Extract the (X, Y) coordinate from the center of the cell holding the provided text.  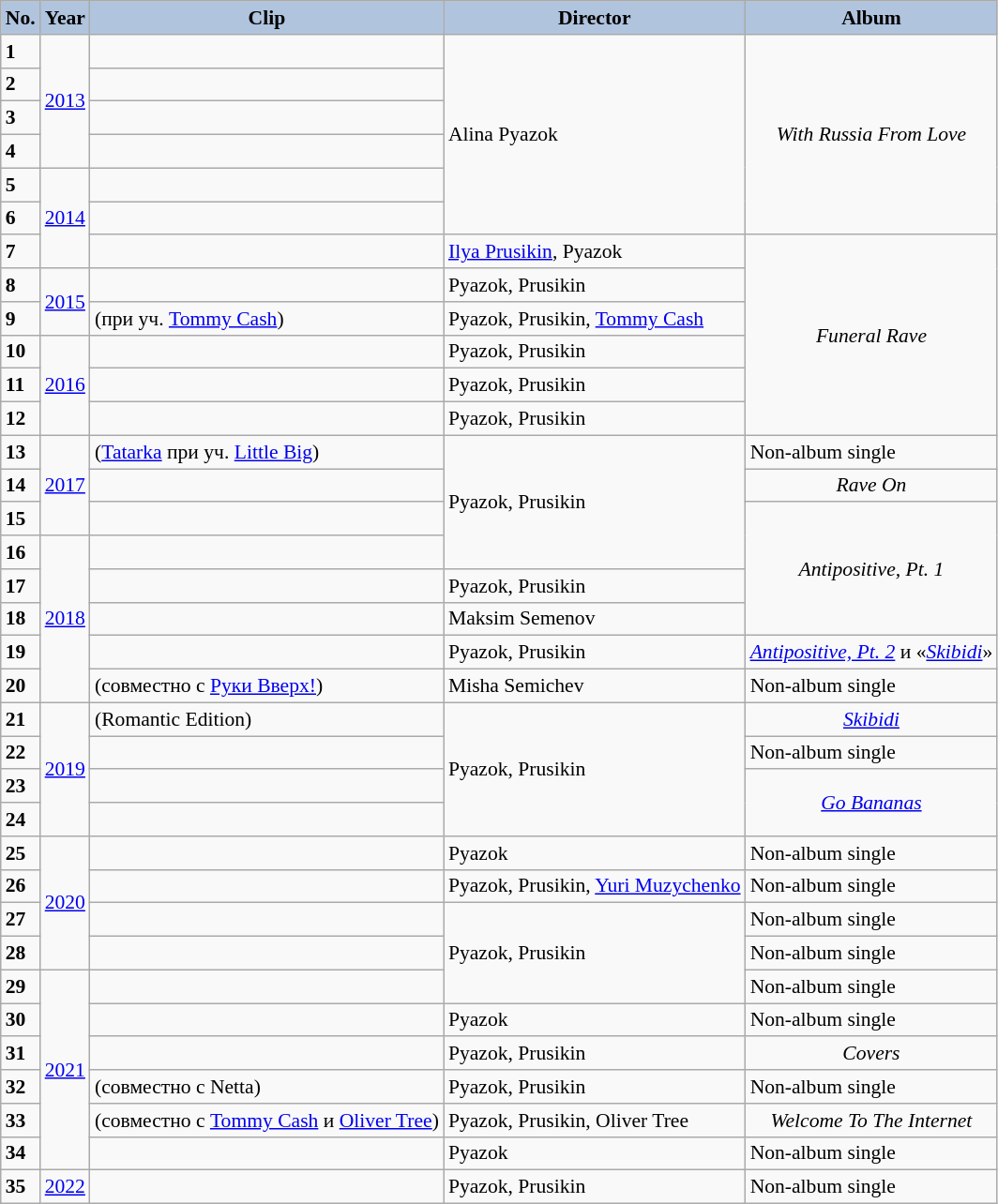
(совместно с Netta) (266, 1087)
Director (595, 18)
28 (21, 954)
2016 (66, 384)
20 (21, 686)
34 (21, 1153)
Pyazok, Prusikin, Oliver Tree (595, 1121)
12 (21, 419)
Pyazok, Prusikin, Tommy Cash (595, 319)
Album (872, 18)
4 (21, 152)
Alina Pyazok (595, 135)
2020 (66, 903)
26 (21, 886)
9 (21, 319)
Year (66, 18)
10 (21, 352)
14 (21, 486)
17 (21, 586)
6 (21, 218)
2017 (66, 486)
31 (21, 1054)
24 (21, 820)
Misha Semichev (595, 686)
18 (21, 619)
7 (21, 252)
Funeral Rave (872, 336)
5 (21, 185)
29 (21, 986)
No. (21, 18)
15 (21, 519)
Covers (872, 1054)
Pyazok, Prusikin, Yuri Muzychenko (595, 886)
2 (21, 84)
(совместно с Руки Вверх!) (266, 686)
Antipositive, Pt. 2 и «Skibidi» (872, 653)
22 (21, 753)
Maksim Semenov (595, 619)
Skibidi (872, 719)
2013 (66, 101)
(Tatarka при уч. Little Big) (266, 452)
(Romantic Edition) (266, 719)
25 (21, 853)
2019 (66, 769)
16 (21, 552)
27 (21, 920)
3 (21, 118)
2014 (66, 218)
Rave On (872, 486)
32 (21, 1087)
(совместно с Tommy Cash и Oliver Tree) (266, 1121)
19 (21, 653)
2018 (66, 619)
1 (21, 52)
21 (21, 719)
33 (21, 1121)
30 (21, 1020)
Clip (266, 18)
(при уч. Tommy Cash) (266, 319)
35 (21, 1187)
Welcome To The Internet (872, 1121)
2021 (66, 1070)
8 (21, 285)
Go Bananas (872, 803)
23 (21, 787)
Ilya Prusikin, Pyazok (595, 252)
2015 (66, 302)
2022 (66, 1187)
11 (21, 385)
13 (21, 452)
Antipositive, Pt. 1 (872, 569)
With Russia From Love (872, 135)
